Extract the [X, Y] coordinate from the center of the cell holding the provided text.  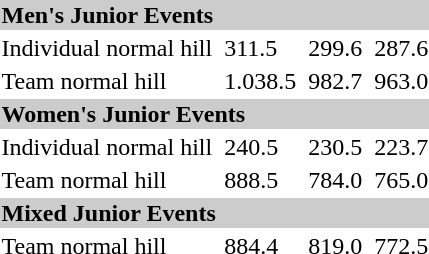
982.7 [336, 81]
784.0 [336, 180]
230.5 [336, 147]
299.6 [336, 48]
1.038.5 [260, 81]
311.5 [260, 48]
240.5 [260, 147]
888.5 [260, 180]
